Scan for the cell matching the given text and deliver its (X, Y) coordinate at center. 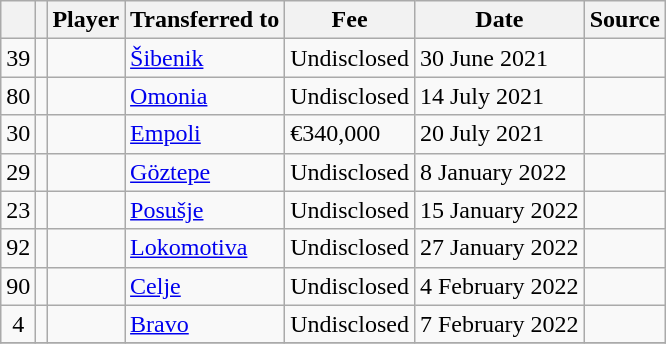
Player (86, 20)
92 (18, 248)
23 (18, 210)
Posušje (205, 210)
Transferred to (205, 20)
Date (499, 20)
Source (624, 20)
27 January 2022 (499, 248)
39 (18, 58)
15 January 2022 (499, 210)
Fee (350, 20)
8 January 2022 (499, 172)
30 (18, 134)
90 (18, 286)
Göztepe (205, 172)
Omonia (205, 96)
30 June 2021 (499, 58)
Lokomotiva (205, 248)
€340,000 (350, 134)
Bravo (205, 324)
7 February 2022 (499, 324)
Empoli (205, 134)
Šibenik (205, 58)
4 (18, 324)
20 July 2021 (499, 134)
80 (18, 96)
4 February 2022 (499, 286)
29 (18, 172)
14 July 2021 (499, 96)
Celje (205, 286)
